Scan for the cell matching the given text and deliver its (x, y) coordinate at center. 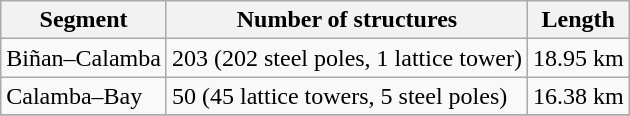
16.38 km (578, 96)
203 (202 steel poles, 1 lattice tower) (346, 58)
18.95 km (578, 58)
Calamba–Bay (84, 96)
Segment (84, 20)
50 (45 lattice towers, 5 steel poles) (346, 96)
Number of structures (346, 20)
Length (578, 20)
Biñan–Calamba (84, 58)
